Locate the cell with the specified text and output its (X, Y) center coordinate. 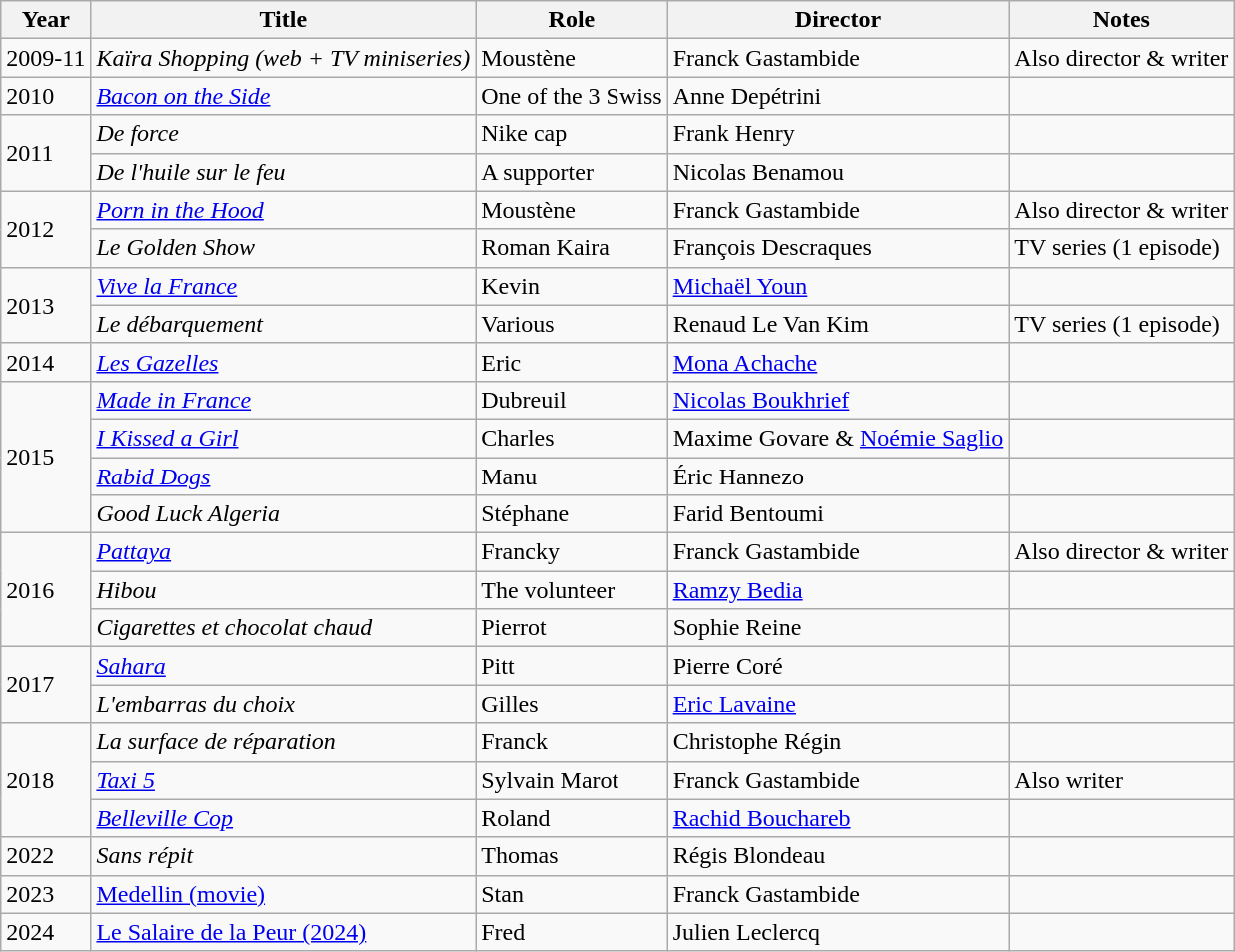
François Descraques (838, 248)
2022 (46, 856)
Roland (572, 818)
Anne Depétrini (838, 96)
Made in France (284, 400)
Michaël Youn (838, 286)
Nike cap (572, 134)
Gilles (572, 704)
Julien Leclercq (838, 932)
Le Golden Show (284, 248)
Stan (572, 894)
Ramzy Bedia (838, 590)
Role (572, 20)
2015 (46, 457)
Sylvain Marot (572, 780)
Sahara (284, 666)
Sophie Reine (838, 628)
The volunteer (572, 590)
Mona Achache (838, 362)
Notes (1121, 20)
Vive la France (284, 286)
Les Gazelles (284, 362)
Le Salaire de la Peur (2024) (284, 932)
Also writer (1121, 780)
Various (572, 324)
Thomas (572, 856)
Nicolas Benamou (838, 172)
Éric Hannezo (838, 476)
2013 (46, 305)
Roman Kaira (572, 248)
Dubreuil (572, 400)
I Kissed a Girl (284, 438)
2016 (46, 590)
Farid Bentoumi (838, 514)
Medellin (movie) (284, 894)
Sans répit (284, 856)
2024 (46, 932)
2017 (46, 685)
Christophe Régin (838, 742)
Pierrot (572, 628)
Manu (572, 476)
Franck (572, 742)
Kevin (572, 286)
Rachid Bouchareb (838, 818)
De force (284, 134)
Pitt (572, 666)
Rabid Dogs (284, 476)
Taxi 5 (284, 780)
A supporter (572, 172)
Eric (572, 362)
Le débarquement (284, 324)
2010 (46, 96)
Porn in the Hood (284, 210)
L'embarras du choix (284, 704)
2023 (46, 894)
Régis Blondeau (838, 856)
Good Luck Algeria (284, 514)
Maxime Govare & Noémie Saglio (838, 438)
Pierre Coré (838, 666)
Hibou (284, 590)
2011 (46, 153)
Director (838, 20)
2009-11 (46, 58)
One of the 3 Swiss (572, 96)
Cigarettes et chocolat chaud (284, 628)
Francky (572, 552)
Nicolas Boukhrief (838, 400)
Pattaya (284, 552)
La surface de réparation (284, 742)
Eric Lavaine (838, 704)
Belleville Cop (284, 818)
Stéphane (572, 514)
Charles (572, 438)
Renaud Le Van Kim (838, 324)
De l'huile sur le feu (284, 172)
Frank Henry (838, 134)
2012 (46, 229)
Bacon on the Side (284, 96)
Title (284, 20)
2014 (46, 362)
Kaïra Shopping (web + TV miniseries) (284, 58)
Fred (572, 932)
Year (46, 20)
2018 (46, 780)
